From the cell containing the given text, extract its center point as [x, y] coordinate. 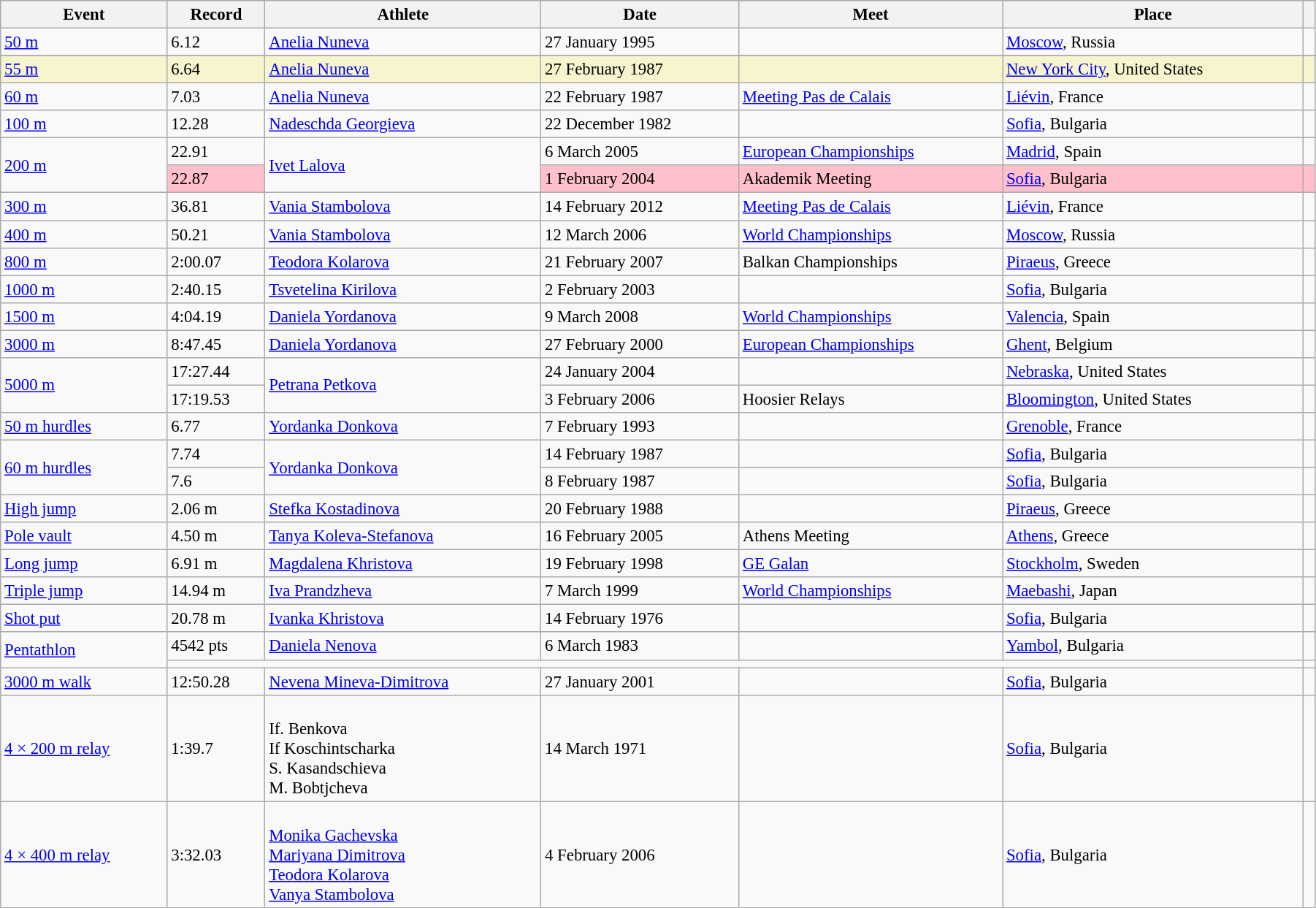
Nevena Mineva-Dimitrova [403, 682]
Yambol, Bulgaria [1153, 646]
Akademik Meeting [871, 179]
Magdalena Khristova [403, 564]
4.50 m [216, 536]
12:50.28 [216, 682]
3000 m [84, 344]
Athens Meeting [871, 536]
6.77 [216, 427]
400 m [84, 234]
Record [216, 15]
50 m hurdles [84, 427]
8 February 1987 [640, 481]
27 January 2001 [640, 682]
Teodora Kolarova [403, 262]
6.91 m [216, 564]
GE Galan [871, 564]
Athlete [403, 15]
300 m [84, 207]
1 February 2004 [640, 179]
22 February 1987 [640, 97]
36.81 [216, 207]
Madrid, Spain [1153, 152]
7.74 [216, 454]
7 February 1993 [640, 427]
14 February 1976 [640, 619]
4:04.19 [216, 316]
4542 pts [216, 646]
1000 m [84, 289]
2:00.07 [216, 262]
6 March 2005 [640, 152]
Grenoble, France [1153, 427]
27 January 1995 [640, 42]
17:27.44 [216, 372]
17:19.53 [216, 399]
20 February 1988 [640, 509]
Ivanka Khristova [403, 619]
20.78 m [216, 619]
5000 m [84, 386]
4 × 400 m relay [84, 855]
Hoosier Relays [871, 399]
Stefka Kostadinova [403, 509]
Event [84, 15]
50 m [84, 42]
Triple jump [84, 591]
22.91 [216, 152]
3000 m walk [84, 682]
22.87 [216, 179]
Athens, Greece [1153, 536]
Maebashi, Japan [1153, 591]
6.64 [216, 69]
7.6 [216, 481]
Bloomington, United States [1153, 399]
Ghent, Belgium [1153, 344]
Tsvetelina Kirilova [403, 289]
Shot put [84, 619]
2 February 2003 [640, 289]
Pentathlon [84, 650]
2:40.15 [216, 289]
24 January 2004 [640, 372]
9 March 2008 [640, 316]
Nadeschda Georgieva [403, 124]
Daniela Nenova [403, 646]
22 December 1982 [640, 124]
6.12 [216, 42]
New York City, United States [1153, 69]
800 m [84, 262]
Tanya Koleva-Stefanova [403, 536]
60 m [84, 97]
19 February 1998 [640, 564]
14 February 2012 [640, 207]
High jump [84, 509]
4 × 200 m relay [84, 748]
6 March 1983 [640, 646]
1500 m [84, 316]
Nebraska, United States [1153, 372]
3:32.03 [216, 855]
60 m hurdles [84, 468]
8:47.45 [216, 344]
14 March 1971 [640, 748]
12.28 [216, 124]
Meet [871, 15]
7 March 1999 [640, 591]
Long jump [84, 564]
12 March 2006 [640, 234]
7.03 [216, 97]
4 February 2006 [640, 855]
2.06 m [216, 509]
Valencia, Spain [1153, 316]
14 February 1987 [640, 454]
16 February 2005 [640, 536]
21 February 2007 [640, 262]
Stockholm, Sweden [1153, 564]
3 February 2006 [640, 399]
Balkan Championships [871, 262]
Monika GachevskaMariyana DimitrovaTeodora KolarovaVanya Stambolova [403, 855]
200 m [84, 165]
14.94 m [216, 591]
Pole vault [84, 536]
Petrana Petkova [403, 386]
27 February 1987 [640, 69]
50.21 [216, 234]
Date [640, 15]
27 February 2000 [640, 344]
If. BenkovaIf KoschintscharkaS. KasandschievaM. Bobtjcheva [403, 748]
Ivet Lalova [403, 165]
Place [1153, 15]
55 m [84, 69]
Iva Prandzheva [403, 591]
1:39.7 [216, 748]
100 m [84, 124]
